Find where the given text appears and provide that cell's center as (X, Y) coordinate. 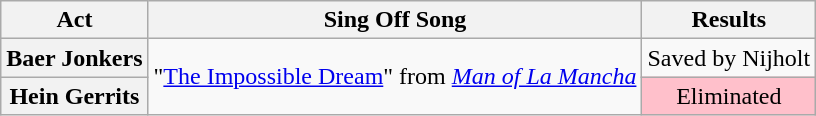
Hein Gerrits (74, 96)
Act (74, 20)
Eliminated (729, 96)
Baer Jonkers (74, 58)
"The Impossible Dream" from Man of La Mancha (395, 77)
Saved by Nijholt (729, 58)
Results (729, 20)
Sing Off Song (395, 20)
